Return the [x, y] coordinate for the center point of the cell that contains the specified text.  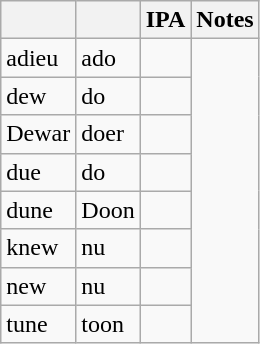
dew [38, 96]
Notes [225, 20]
knew [38, 248]
IPA [166, 20]
new [38, 286]
doer [108, 134]
adieu [38, 58]
ado [108, 58]
due [38, 172]
Doon [108, 210]
dune [38, 210]
toon [108, 324]
Dewar [38, 134]
tune [38, 324]
